For the text-containing cell, return its midpoint in (x, y) coordinate format. 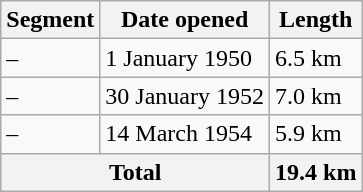
7.0 km (316, 96)
5.9 km (316, 134)
Length (316, 20)
Segment (50, 20)
1 January 1950 (185, 58)
30 January 1952 (185, 96)
Date opened (185, 20)
Total (136, 172)
14 March 1954 (185, 134)
6.5 km (316, 58)
19.4 km (316, 172)
